Detect which cell encompasses the target text, then output its [x, y] center coordinate. 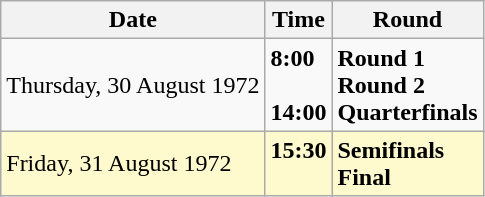
Date [133, 20]
SemifinalsFinal [408, 164]
Friday, 31 August 1972 [133, 164]
15:30 [298, 164]
Round [408, 20]
8:00 14:00 [298, 85]
Time [298, 20]
Thursday, 30 August 1972 [133, 85]
Round 1Round 2Quarterfinals [408, 85]
